Detect which cell encompasses the target text, then output its (x, y) center coordinate. 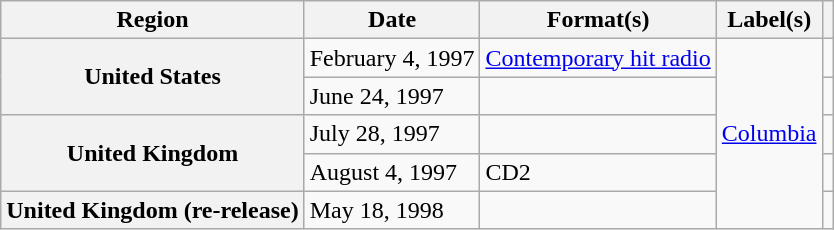
Label(s) (769, 20)
United States (152, 77)
United Kingdom (152, 153)
May 18, 1998 (392, 210)
Columbia (769, 134)
August 4, 1997 (392, 172)
Region (152, 20)
Format(s) (598, 20)
Date (392, 20)
June 24, 1997 (392, 96)
Contemporary hit radio (598, 58)
CD2 (598, 172)
February 4, 1997 (392, 58)
United Kingdom (re-release) (152, 210)
July 28, 1997 (392, 134)
